Detect which cell encompasses the target text, then output its [x, y] center coordinate. 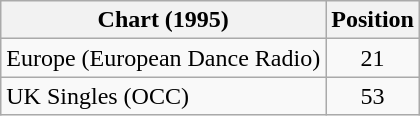
Europe (European Dance Radio) [164, 58]
Position [373, 20]
53 [373, 96]
UK Singles (OCC) [164, 96]
Chart (1995) [164, 20]
21 [373, 58]
